Search for the cell housing the specified text and yield its (X, Y) center coordinate. 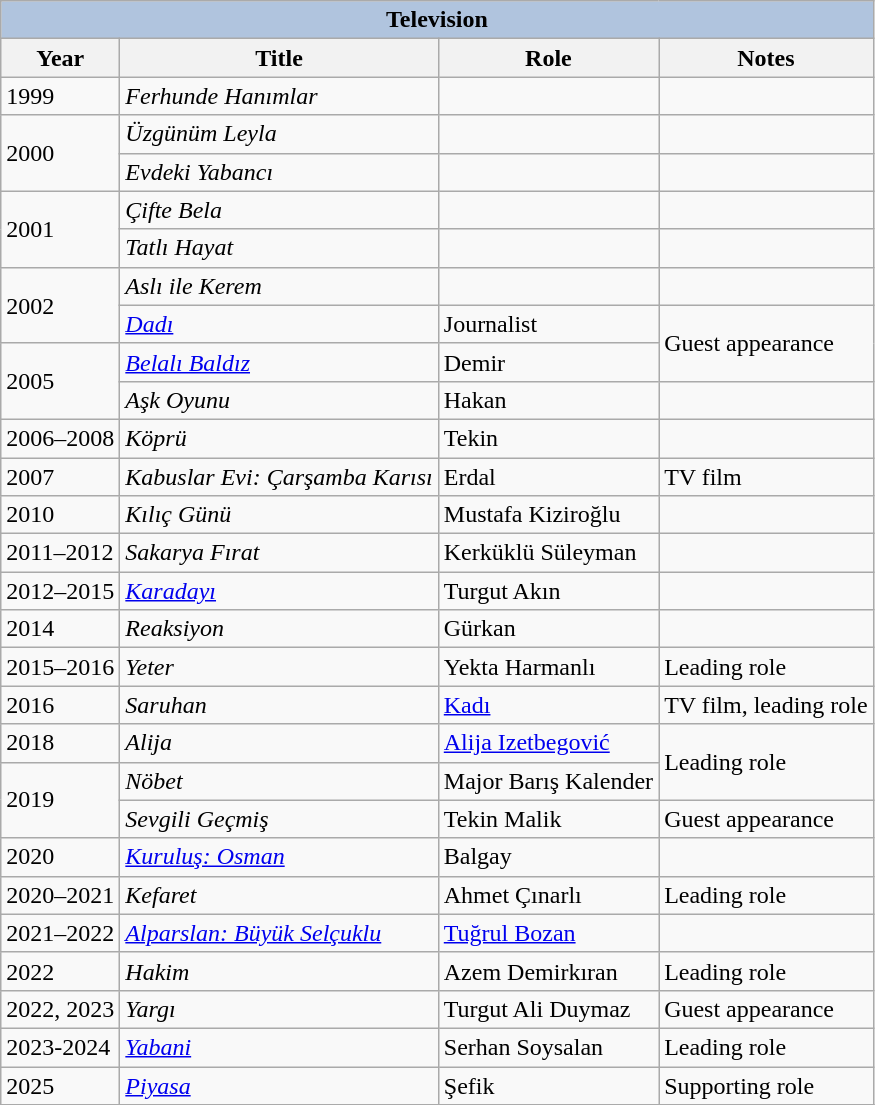
Kerküklü Süleyman (548, 553)
Karadayı (279, 591)
2022 (60, 971)
Sevgili Geçmiş (279, 819)
2002 (60, 305)
2007 (60, 477)
2005 (60, 381)
Tekin (548, 438)
2025 (60, 1085)
Kuruluş: Osman (279, 857)
2011–2012 (60, 553)
Sakarya Fırat (279, 553)
Çifte Bela (279, 210)
Major Barış Kalender (548, 781)
Turgut Akın (548, 591)
Journalist (548, 324)
Reaksiyon (279, 629)
2012–2015 (60, 591)
Üzgünüm Leyla (279, 134)
Title (279, 58)
Hakan (548, 400)
Piyasa (279, 1085)
Balgay (548, 857)
1999 (60, 96)
2020–2021 (60, 895)
Kılıç Günü (279, 515)
2020 (60, 857)
Ahmet Çınarlı (548, 895)
Şefik (548, 1085)
Year (60, 58)
Alija Izetbegović (548, 743)
Alparslan: Büyük Selçuklu (279, 933)
Gürkan (548, 629)
2006–2008 (60, 438)
Kadı (548, 705)
Aşk Oyunu (279, 400)
Tuğrul Bozan (548, 933)
Hakim (279, 971)
Dadı (279, 324)
Evdeki Yabancı (279, 172)
Belalı Baldız (279, 362)
Tekin Malik (548, 819)
Köprü (279, 438)
Yekta Harmanlı (548, 667)
Turgut Ali Duymaz (548, 1009)
2015–2016 (60, 667)
Mustafa Kiziroğlu (548, 515)
Nöbet (279, 781)
2010 (60, 515)
Yargı (279, 1009)
Role (548, 58)
2001 (60, 229)
Saruhan (279, 705)
Demir (548, 362)
Aslı ile Kerem (279, 286)
Yabani (279, 1047)
2021–2022 (60, 933)
Ferhunde Hanımlar (279, 96)
Tatlı Hayat (279, 248)
Alija (279, 743)
Notes (766, 58)
2018 (60, 743)
Television (437, 20)
Erdal (548, 477)
2023-2024 (60, 1047)
TV film (766, 477)
2000 (60, 153)
TV film, leading role (766, 705)
2022, 2023 (60, 1009)
Yeter (279, 667)
Kefaret (279, 895)
2016 (60, 705)
2019 (60, 800)
Kabuslar Evi: Çarşamba Karısı (279, 477)
2014 (60, 629)
Supporting role (766, 1085)
Azem Demirkıran (548, 971)
Serhan Soysalan (548, 1047)
